Return (x, y) of the center of cell containing provided text 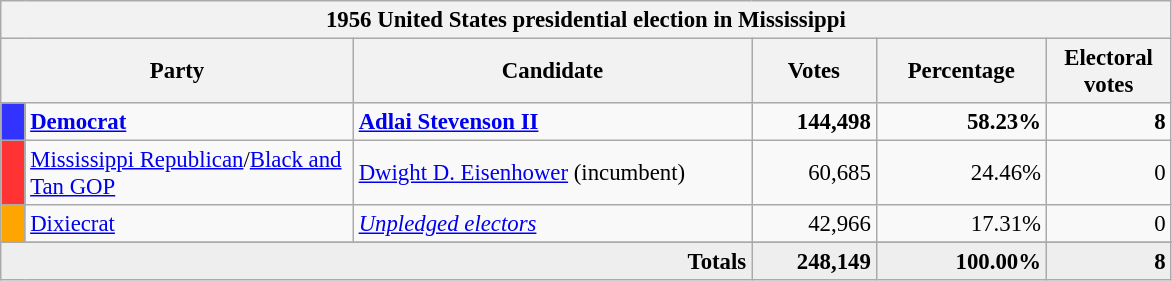
Totals (376, 262)
17.31% (961, 224)
Candidate (552, 72)
60,685 (814, 174)
Adlai Stevenson II (552, 122)
42,966 (814, 224)
100.00% (961, 262)
24.46% (961, 174)
144,498 (814, 122)
1956 United States presidential election in Mississippi (586, 20)
Party (178, 72)
248,149 (814, 262)
Democrat (189, 122)
Votes (814, 72)
Dixiecrat (189, 224)
58.23% (961, 122)
Percentage (961, 72)
Electoral votes (1108, 72)
Dwight D. Eisenhower (incumbent) (552, 174)
Unpledged electors (552, 224)
Mississippi Republican/Black and Tan GOP (189, 174)
